Return the [x, y] coordinate for the center point of the cell that contains the specified text.  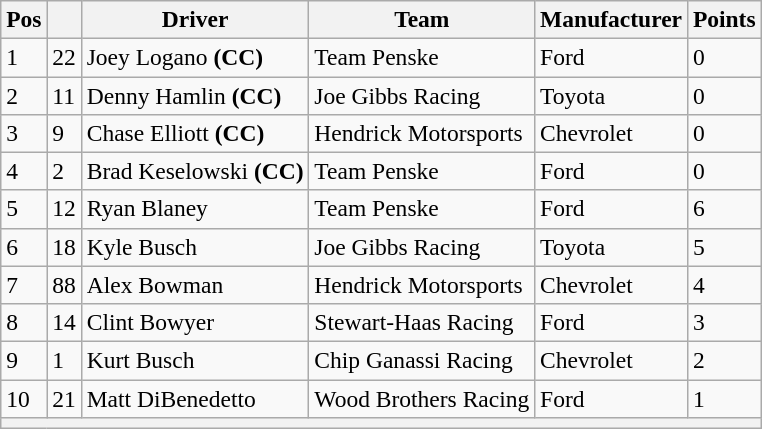
88 [64, 285]
22 [64, 57]
Denny Hamlin (CC) [195, 95]
Kyle Busch [195, 247]
Ryan Blaney [195, 209]
Team [422, 19]
Manufacturer [612, 19]
Wood Brothers Racing [422, 398]
Kurt Busch [195, 360]
Driver [195, 19]
Joey Logano (CC) [195, 57]
11 [64, 95]
Points [724, 19]
14 [64, 322]
Chip Ganassi Racing [422, 360]
12 [64, 209]
Pos [24, 19]
Matt DiBenedetto [195, 398]
Stewart-Haas Racing [422, 322]
Alex Bowman [195, 285]
8 [24, 322]
18 [64, 247]
Clint Bowyer [195, 322]
Chase Elliott (CC) [195, 133]
7 [24, 285]
10 [24, 398]
Brad Keselowski (CC) [195, 171]
21 [64, 398]
